Find where the given text appears and provide that cell's center as [x, y] coordinate. 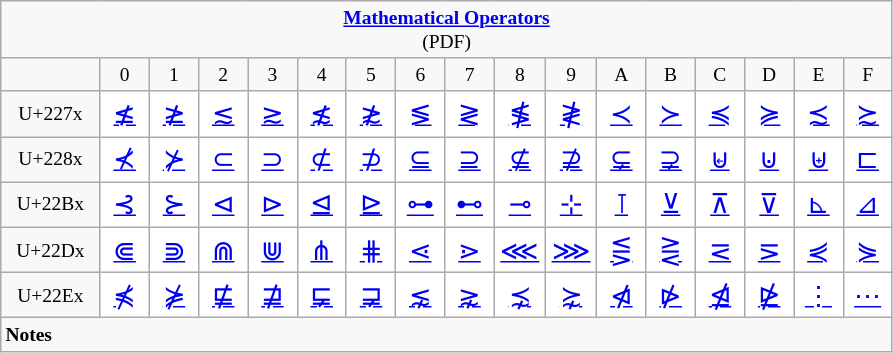
⊽ [770, 204]
⋜ [720, 250]
0 [124, 74]
⋚ [622, 250]
⋣ [272, 294]
≴ [322, 114]
⋔ [322, 250]
⋥ [370, 294]
⋘ [520, 250]
⋞ [818, 250]
⊊ [622, 160]
9 [570, 74]
⊂ [224, 160]
⋐ [124, 250]
U+228x [50, 160]
≾ [818, 114]
⊾ [818, 204]
≵ [370, 114]
≸ [520, 114]
6 [420, 74]
⋡ [174, 294]
⊆ [420, 160]
⋟ [868, 250]
⊳ [272, 204]
⋬ [720, 294]
⊰ [124, 204]
⋫ [670, 294]
D [770, 74]
⊏ [868, 160]
⊈ [520, 160]
U+22Ex [50, 294]
⊹ [570, 204]
⋤ [322, 294]
≳ [272, 114]
≺ [622, 114]
⋢ [224, 294]
⊎ [818, 160]
⋛ [670, 250]
U+22Bx [50, 204]
⊁ [174, 160]
⋕ [370, 250]
⊌ [720, 160]
2 [224, 74]
⊷ [470, 204]
3 [272, 74]
⊻ [670, 204]
⋖ [420, 250]
≲ [224, 114]
≷ [470, 114]
F [868, 74]
≻ [670, 114]
A [622, 74]
Mathematical Operators (PDF) [447, 30]
⋒ [224, 250]
⊉ [570, 160]
≶ [420, 114]
⊲ [224, 204]
⋝ [770, 250]
⊺ [622, 204]
C [720, 74]
⋓ [272, 250]
4 [322, 74]
1 [174, 74]
⊼ [720, 204]
8 [520, 74]
≰ [124, 114]
≹ [570, 114]
⋮ [818, 294]
B [670, 74]
≱ [174, 114]
⋑ [174, 250]
⊿ [868, 204]
⋧ [470, 294]
5 [370, 74]
⋯ [868, 294]
⋪ [622, 294]
⊴ [322, 204]
U+22Dx [50, 250]
⊇ [470, 160]
⊶ [420, 204]
≽ [770, 114]
⋩ [570, 294]
⊸ [520, 204]
≿ [868, 114]
Notes [447, 334]
⊵ [370, 204]
E [818, 74]
⊱ [174, 204]
⋦ [420, 294]
⊅ [370, 160]
U+227x [50, 114]
≼ [720, 114]
⊀ [124, 160]
⋭ [770, 294]
⊍ [770, 160]
7 [470, 74]
⋨ [520, 294]
⋙ [570, 250]
⋠ [124, 294]
⋗ [470, 250]
⊄ [322, 160]
⊋ [670, 160]
⊃ [272, 160]
